Capture the cell that displays the provided text and extract its [x, y] central coordinate. 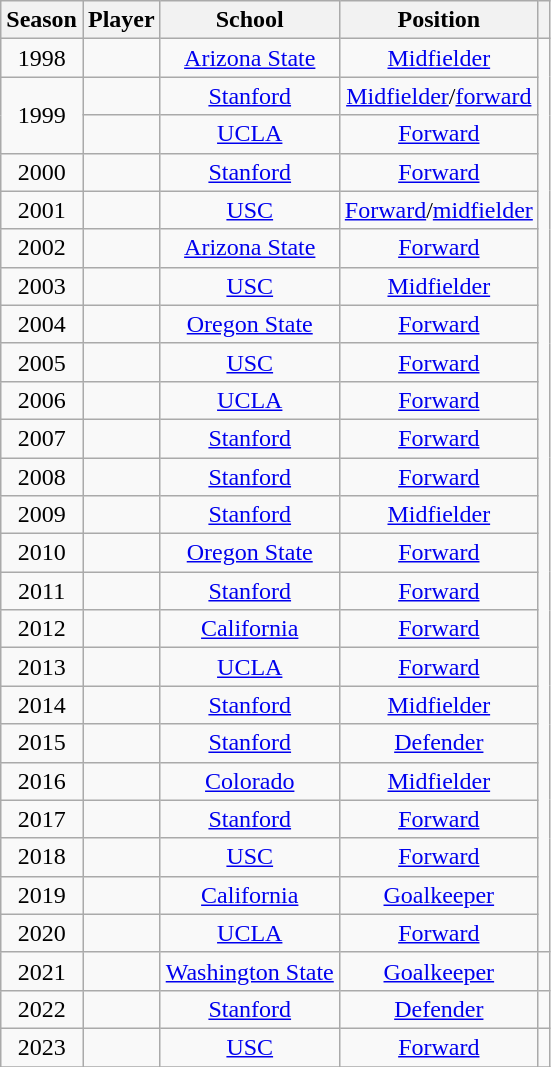
Player [121, 20]
2004 [42, 324]
School [250, 20]
2015 [42, 743]
2003 [42, 286]
1998 [42, 58]
2008 [42, 477]
2000 [42, 172]
2021 [42, 971]
Colorado [250, 781]
2018 [42, 857]
2006 [42, 400]
Forward/midfielder [438, 210]
2001 [42, 210]
2005 [42, 362]
2016 [42, 781]
Midfielder/forward [438, 96]
2014 [42, 705]
2019 [42, 895]
2023 [42, 1047]
Season [42, 20]
2010 [42, 553]
Washington State [250, 971]
1999 [42, 115]
2022 [42, 1009]
2013 [42, 667]
2002 [42, 248]
2011 [42, 591]
2012 [42, 629]
2017 [42, 819]
Position [438, 20]
2007 [42, 438]
2009 [42, 515]
2020 [42, 933]
